Detect which cell encompasses the target text, then output its [x, y] center coordinate. 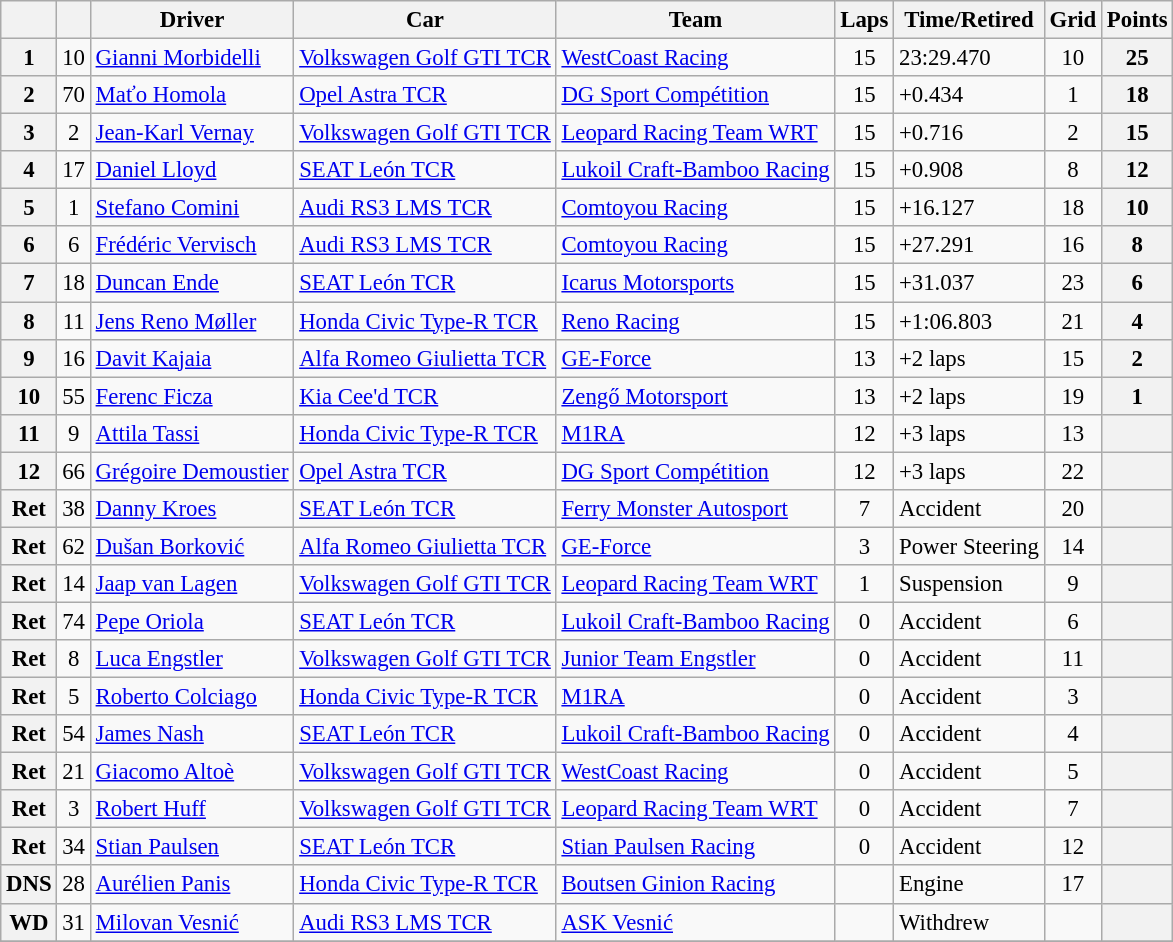
+27.291 [969, 245]
Jens Reno Møller [192, 321]
Roberto Colciago [192, 697]
Grid [1072, 20]
Icarus Motorsports [696, 283]
Daniel Lloyd [192, 170]
Stefano Comini [192, 208]
Grégoire Demoustier [192, 471]
31 [74, 922]
Reno Racing [696, 321]
Gianni Morbidelli [192, 58]
Dušan Borković [192, 546]
Junior Team Engstler [696, 659]
Giacomo Altoè [192, 772]
Danny Kroes [192, 509]
23 [1072, 283]
Ferenc Ficza [192, 396]
ASK Vesnić [696, 922]
Ferry Monster Autosport [696, 509]
James Nash [192, 734]
Milovan Vesnić [192, 922]
Duncan Ende [192, 283]
+0.716 [969, 133]
Aurélien Panis [192, 885]
+0.434 [969, 95]
74 [74, 621]
Car [425, 20]
Robert Huff [192, 809]
66 [74, 471]
Maťo Homola [192, 95]
Luca Engstler [192, 659]
Laps [864, 20]
Engine [969, 885]
34 [74, 847]
Stian Paulsen Racing [696, 847]
55 [74, 396]
Kia Cee'd TCR [425, 396]
62 [74, 546]
22 [1072, 471]
Stian Paulsen [192, 847]
54 [74, 734]
+31.037 [969, 283]
Davit Kajaia [192, 358]
Points [1138, 20]
Jaap van Lagen [192, 584]
Zengő Motorsport [696, 396]
+1:06.803 [969, 321]
Power Steering [969, 546]
Pepe Oriola [192, 621]
Driver [192, 20]
DNS [29, 885]
Frédéric Vervisch [192, 245]
19 [1072, 396]
Boutsen Ginion Racing [696, 885]
20 [1072, 509]
Attila Tassi [192, 433]
+16.127 [969, 208]
28 [74, 885]
Withdrew [969, 922]
70 [74, 95]
+0.908 [969, 170]
25 [1138, 58]
23:29.470 [969, 58]
Jean-Karl Vernay [192, 133]
Time/Retired [969, 20]
38 [74, 509]
Suspension [969, 584]
WD [29, 922]
Team [696, 20]
